From the cell containing the given text, extract its center point as [X, Y] coordinate. 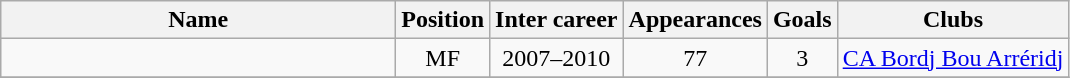
3 [802, 58]
Name [198, 20]
Goals [802, 20]
MF [443, 58]
2007–2010 [556, 58]
Position [443, 20]
Clubs [953, 20]
CA Bordj Bou Arréridj [953, 58]
Appearances [695, 20]
Inter career [556, 20]
77 [695, 58]
